Output the [x, y] coordinate of the center of the cell containing the given text.  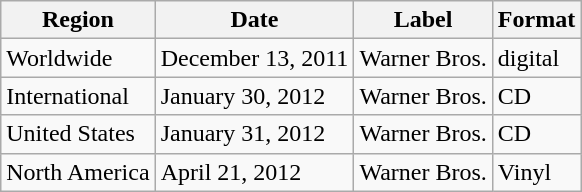
December 13, 2011 [254, 58]
April 21, 2012 [254, 172]
digital [536, 58]
Vinyl [536, 172]
United States [78, 134]
January 31, 2012 [254, 134]
Label [423, 20]
Date [254, 20]
North America [78, 172]
Region [78, 20]
Worldwide [78, 58]
Format [536, 20]
January 30, 2012 [254, 96]
International [78, 96]
